From the cell containing the given text, extract its center point as (x, y) coordinate. 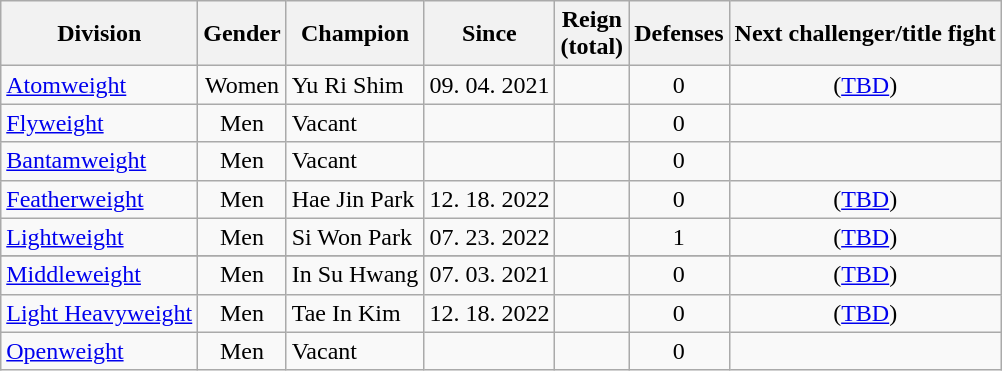
Middleweight (100, 275)
Reign(total) (592, 34)
Featherweight (100, 199)
Flyweight (100, 123)
1 (679, 237)
Openweight (100, 351)
Champion (355, 34)
Light Heavyweight (100, 313)
Lightweight (100, 237)
09. 04. 2021 (490, 85)
Next challenger/title fight (865, 34)
Since (490, 34)
Atomweight (100, 85)
Gender (242, 34)
Hae Jin Park (355, 199)
Si Won Park (355, 237)
07. 03. 2021 (490, 275)
Bantamweight (100, 161)
07. 23. 2022 (490, 237)
Defenses (679, 34)
Women (242, 85)
Yu Ri Shim (355, 85)
Tae In Kim (355, 313)
Division (100, 34)
In Su Hwang (355, 275)
